Find where the given text appears and provide that cell's center as (x, y) coordinate. 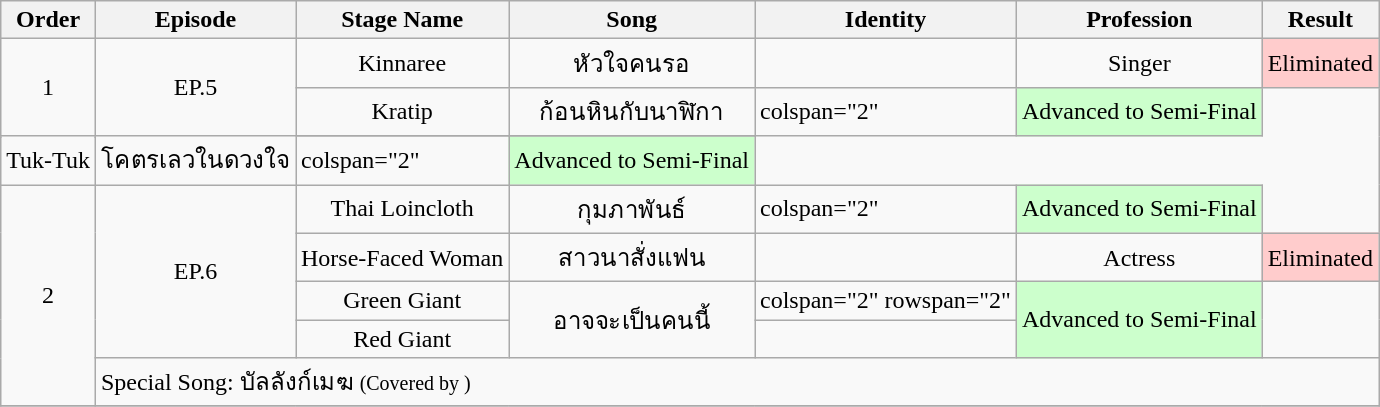
โคตรเลวในดวงใจ (195, 160)
หัวใจคนรอ (632, 64)
Episode (195, 20)
Actress (1139, 258)
2 (48, 295)
EP.5 (195, 88)
Thai Loincloth (402, 208)
Special Song: บัลลังก์เมฆ (Covered by ) (736, 382)
Kratip (402, 112)
1 (48, 88)
กุมภาพันธ์ (632, 208)
Identity (885, 20)
ก้อนหินกับนาฬิกา (632, 112)
Red Giant (402, 339)
colspan="2" rowspan="2" (885, 301)
Singer (1139, 64)
Horse-Faced Woman (402, 258)
Profession (1139, 20)
Green Giant (402, 301)
EP.6 (195, 270)
อาจจะเป็นคนนี้ (632, 320)
Song (632, 20)
Result (1320, 20)
Kinnaree (402, 64)
Order (48, 20)
Tuk-Tuk (48, 160)
Stage Name (402, 20)
สาวนาสั่งแฟน (632, 258)
